Determine the [X, Y] coordinate at the center of the cell enclosing the given text.  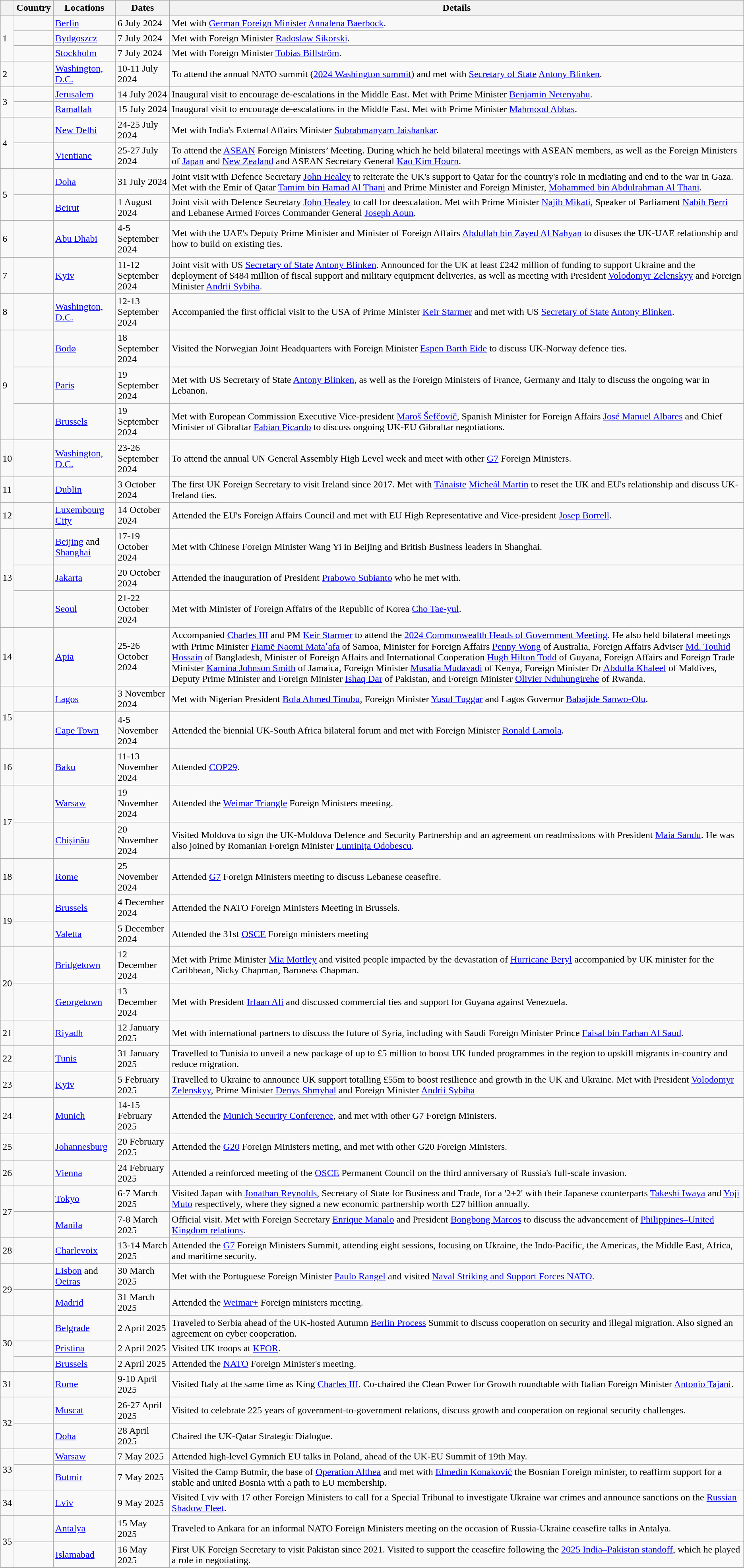
Riyadh [84, 1033]
15 [7, 717]
Traveled to Ankara for an informal NATO Foreign Ministers meeting on the occasion of Russia-Ukraine ceasefire talks in Antalya. [457, 1529]
Met with Nigerian President Bola Ahmed Tinubu, Foreign Minister Yusuf Tuggar and Lagos Governor Babajide Sanwo-Olu. [457, 699]
32 [7, 1423]
Attended the EU's Foreign Affairs Council and met with EU High Representative and Vice-president Josep Borrell. [457, 515]
Lagos [84, 699]
9-10 April 2025 [143, 1384]
Luxembourg City [84, 515]
23-26 September 2024 [143, 458]
Madrid [84, 1302]
12 [7, 515]
3 November 2024 [143, 699]
Valetta [84, 933]
27 [7, 1212]
Bydgoszcz [84, 38]
26-27 April 2025 [143, 1410]
Met with US Secretary of State Antony Blinken, as well as the Foreign Ministers of France, Germany and Italy to discuss the ongoing war in Lebanon. [457, 385]
Met with Minister of Foreign Affairs of the Republic of Korea Cho Tae-yul. [457, 609]
15 May 2025 [143, 1529]
To attend the annual NATO summit (2024 Washington summit) and met with Secretary of State Antony Blinken. [457, 74]
22 [7, 1058]
Met with German Foreign Minister Annalena Baerbock. [457, 23]
Inaugural visit to encourage de-escalations in the Middle East. Met with Prime Minister Mahmood Abbas. [457, 109]
4 December 2024 [143, 908]
18 September 2024 [143, 349]
Lisbon and Oeiras [84, 1276]
Baku [84, 767]
13 [7, 578]
3 [7, 102]
20 November 2024 [143, 840]
21 [7, 1033]
Apia [84, 657]
Beijing and Shanghai [84, 547]
Attended the Weimar+ Foreign ministers meeting. [457, 1302]
Met with Foreign Minister Radoslaw Sikorski. [457, 38]
Attended the biennial UK-South Africa bilateral forum and met with Foreign Minister Ronald Lamola. [457, 730]
Attended the Weimar Triangle Foreign Ministers meeting. [457, 803]
21-22 October 2024 [143, 609]
4-5 November 2024 [143, 730]
11-12 September 2024 [143, 275]
Dublin [84, 490]
6 July 2024 [143, 23]
Country [34, 8]
Islamabad [84, 1554]
Butmir [84, 1477]
Bodø [84, 349]
Pristina [84, 1349]
Attended COP29. [457, 767]
Ramallah [84, 109]
Georgetown [84, 1001]
Cape Town [84, 730]
4-5 September 2024 [143, 239]
Vienna [84, 1173]
Paris [84, 385]
Antalya [84, 1529]
Lviv [84, 1503]
12-13 September 2024 [143, 312]
Attended the NATO Foreign Ministers Meeting in Brussels. [457, 908]
3 October 2024 [143, 490]
Johannesburg [84, 1147]
6 [7, 239]
31 July 2024 [143, 181]
10-11 July 2024 [143, 74]
5 December 2024 [143, 933]
Met with President Irfaan Ali and discussed commercial ties and support for Guyana against Venezuela. [457, 1001]
14 [7, 657]
Visited the Norwegian Joint Headquarters with Foreign Minister Espen Barth Eide to discuss UK-Norway defence ties. [457, 349]
7-8 March 2025 [143, 1225]
Tokyo [84, 1199]
1 [7, 38]
Met with Chinese Foreign Minister Wang Yi in Beijing and British Business leaders in Shanghai. [457, 547]
24-25 July 2024 [143, 130]
19 [7, 921]
Chișinău [84, 840]
28 [7, 1251]
19 November 2024 [143, 803]
33 [7, 1469]
30 [7, 1343]
20 October 2024 [143, 578]
23 [7, 1085]
2 [7, 74]
7 [7, 275]
5 [7, 194]
35 [7, 1542]
28 April 2025 [143, 1436]
20 [7, 983]
Abu Dhabi [84, 239]
Attended the Munich Security Conference, and met with other G7 Foreign Ministers. [457, 1116]
Attended the inauguration of President Prabowo Subianto who he met with. [457, 578]
Bridgetown [84, 965]
4 [7, 143]
Tunis [84, 1058]
14 July 2024 [143, 94]
Seoul [84, 609]
Charlevoix [84, 1251]
16 [7, 767]
Attended the NATO Foreign Minister's meeting. [457, 1364]
Attended the 31st OSCE Foreign ministers meeting [457, 933]
Dates [143, 8]
15 July 2024 [143, 109]
Belgrade [84, 1328]
Attended G7 Foreign Ministers meeting to discuss Lebanese ceasefire. [457, 877]
Met with India's External Affairs Minister Subrahmanyam Jaishankar. [457, 130]
Beirut [84, 208]
29 [7, 1289]
18 [7, 877]
Accompanied the first official visit to the USA of Prime Minister Keir Starmer and met with US Secretary of State Antony Blinken. [457, 312]
31 [7, 1384]
9 [7, 385]
Met with international partners to discuss the future of Syria, including with Saudi Foreign Minister Prince Faisal bin Farhan Al Saud. [457, 1033]
Chaired the UK-Qatar Strategic Dialogue. [457, 1436]
Visited to celebrate 225 years of government-to-government relations, discuss growth and cooperation on regional security challenges. [457, 1410]
24 [7, 1116]
Stockholm [84, 53]
13-14 March 2025 [143, 1251]
25 November 2024 [143, 877]
Manila [84, 1225]
Munich [84, 1116]
Muscat [84, 1410]
New Delhi [84, 130]
Locations [84, 8]
8 [7, 312]
Details [457, 8]
25 [7, 1147]
To attend the annual UN General Assembly High Level week and meet with other G7 Foreign Ministers. [457, 458]
30 March 2025 [143, 1276]
12 January 2025 [143, 1033]
Jerusalem [84, 94]
10 [7, 458]
6-7 March 2025 [143, 1199]
Visited UK troops at KFOR. [457, 1349]
11-13 November 2024 [143, 767]
Attended a reinforced meeting of the OSCE Permanent Council on the third anniversary of Russia's full-scale invasion. [457, 1173]
Attended high-level Gymnich EU talks in Poland, ahead of the UK-EU Summit of 19th May. [457, 1456]
31 January 2025 [143, 1058]
25-27 July 2024 [143, 156]
31 March 2025 [143, 1302]
Vientiane [84, 156]
9 May 2025 [143, 1503]
12 December 2024 [143, 965]
20 February 2025 [143, 1147]
17 [7, 822]
26 [7, 1173]
24 February 2025 [143, 1173]
17-19 October 2024 [143, 547]
Met with Foreign Minister Tobias Billström. [457, 53]
14-15 February 2025 [143, 1116]
1 August 2024 [143, 208]
11 [7, 490]
Jakarta [84, 578]
34 [7, 1503]
5 February 2025 [143, 1085]
Berlin [84, 23]
13 December 2024 [143, 1001]
Met with the Portuguese Foreign Minister Paulo Rangel and visited Naval Striking and Support Forces NATO. [457, 1276]
Visited Italy at the same time as King Charles III. Co-chaired the Clean Power for Growth roundtable with Italian Foreign Minister Antonio Tajani. [457, 1384]
Attended the G20 Foreign Ministers meting, and met with other G20 Foreign Ministers. [457, 1147]
Inaugural visit to encourage de-escalations in the Middle East. Met with Prime Minister Benjamin Netenyahu. [457, 94]
25-26 October 2024 [143, 657]
14 October 2024 [143, 515]
16 May 2025 [143, 1554]
